Find where the given text appears and provide that cell's center as (X, Y) coordinate. 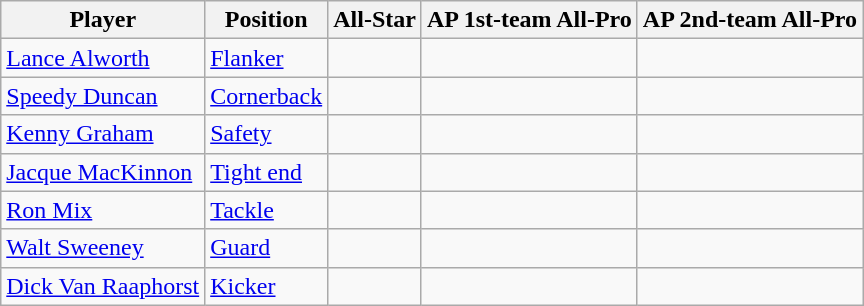
Ron Mix (103, 210)
Guard (266, 248)
Position (266, 20)
Walt Sweeney (103, 248)
Kicker (266, 286)
AP 1st-team All-Pro (529, 20)
Cornerback (266, 96)
Jacque MacKinnon (103, 172)
Flanker (266, 58)
Safety (266, 134)
Tight end (266, 172)
Lance Alworth (103, 58)
Tackle (266, 210)
Speedy Duncan (103, 96)
AP 2nd-team All-Pro (750, 20)
Dick Van Raaphorst (103, 286)
Kenny Graham (103, 134)
All-Star (375, 20)
Player (103, 20)
